Search for the cell housing the specified text and yield its (x, y) center coordinate. 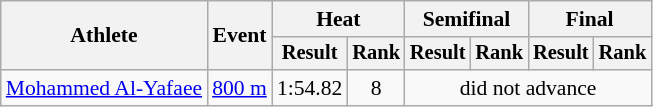
1:54.82 (310, 88)
Final (590, 19)
Semifinal (466, 19)
Heat (338, 19)
Athlete (104, 36)
8 (376, 88)
800 m (240, 88)
did not advance (528, 88)
Mohammed Al-Yafaee (104, 88)
Event (240, 36)
